Search for the cell housing the specified text and yield its [x, y] center coordinate. 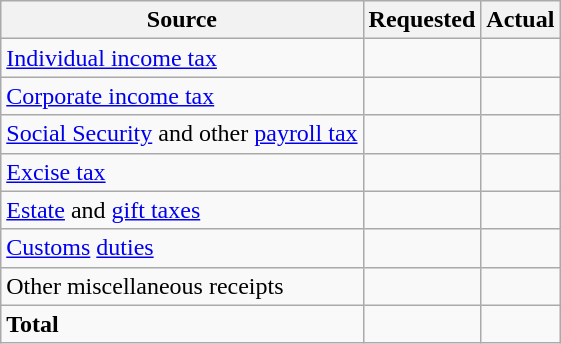
Social Security and other payroll tax [182, 134]
Corporate income tax [182, 96]
Excise tax [182, 172]
Individual income tax [182, 58]
Other miscellaneous receipts [182, 286]
Total [182, 324]
Source [182, 20]
Customs duties [182, 248]
Requested [422, 20]
Actual [520, 20]
Estate and gift taxes [182, 210]
